Return (X, Y) of the center of cell containing provided text 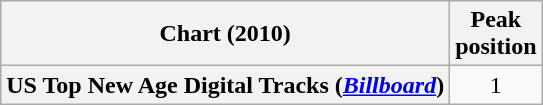
Chart (2010) (226, 34)
US Top New Age Digital Tracks (Billboard) (226, 85)
1 (496, 85)
Peakposition (496, 34)
